Search for the cell housing the specified text and yield its [x, y] center coordinate. 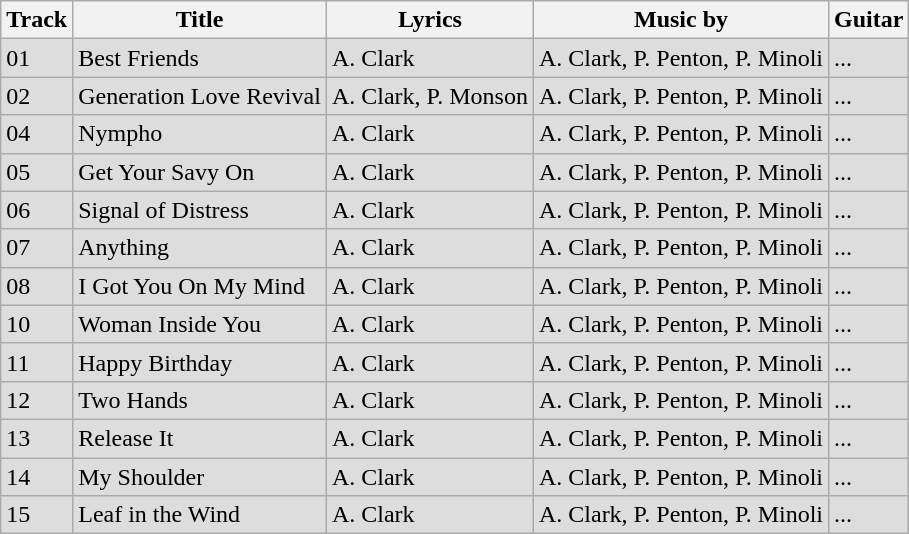
01 [37, 58]
Two Hands [200, 400]
Woman Inside You [200, 324]
Release It [200, 438]
05 [37, 172]
Guitar [869, 20]
15 [37, 515]
Happy Birthday [200, 362]
06 [37, 210]
Lyrics [430, 20]
Track [37, 20]
My Shoulder [200, 477]
12 [37, 400]
Anything [200, 248]
Get Your Savy On [200, 172]
Best Friends [200, 58]
I Got You On My Mind [200, 286]
Signal of Distress [200, 210]
02 [37, 96]
Title [200, 20]
14 [37, 477]
08 [37, 286]
11 [37, 362]
04 [37, 134]
Music by [680, 20]
Leaf in the Wind [200, 515]
13 [37, 438]
07 [37, 248]
Nympho [200, 134]
10 [37, 324]
Generation Love Revival [200, 96]
A. Clark, P. Monson [430, 96]
